Output the (X, Y) coordinate of the center of the cell containing the given text.  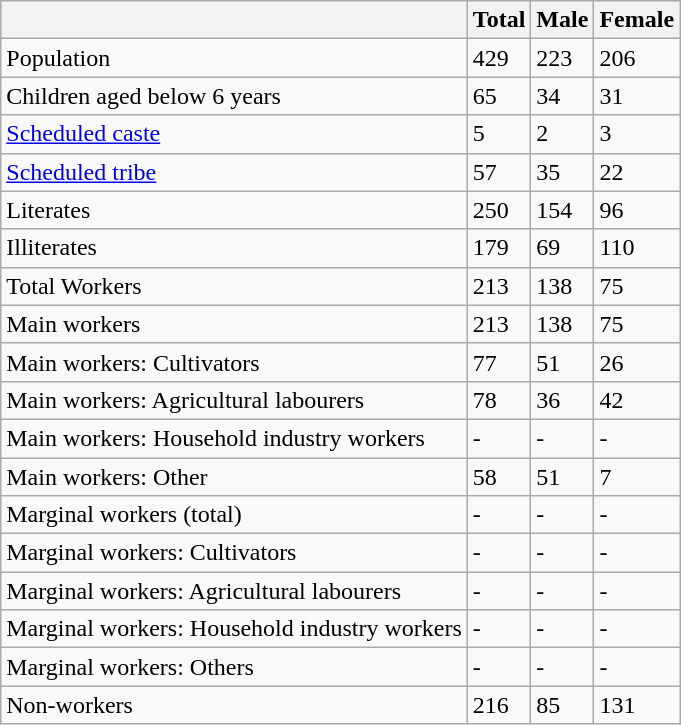
96 (637, 210)
Marginal workers (total) (234, 515)
Literates (234, 210)
Scheduled caste (234, 134)
Female (637, 20)
Male (562, 20)
179 (499, 248)
Scheduled tribe (234, 172)
69 (562, 248)
Marginal workers: Cultivators (234, 553)
36 (562, 400)
35 (562, 172)
2 (562, 134)
3 (637, 134)
7 (637, 477)
34 (562, 96)
Marginal workers: Agricultural labourers (234, 591)
5 (499, 134)
Marginal workers: Others (234, 667)
154 (562, 210)
223 (562, 58)
85 (562, 705)
26 (637, 362)
Main workers: Cultivators (234, 362)
216 (499, 705)
Total (499, 20)
Main workers: Other (234, 477)
Non-workers (234, 705)
58 (499, 477)
110 (637, 248)
Main workers: Agricultural labourers (234, 400)
42 (637, 400)
250 (499, 210)
22 (637, 172)
131 (637, 705)
Children aged below 6 years (234, 96)
206 (637, 58)
31 (637, 96)
Main workers: Household industry workers (234, 438)
429 (499, 58)
77 (499, 362)
65 (499, 96)
78 (499, 400)
Main workers (234, 324)
Marginal workers: Household industry workers (234, 629)
Total Workers (234, 286)
Population (234, 58)
Illiterates (234, 248)
57 (499, 172)
